For the text-containing cell, return its midpoint in (X, Y) coordinate format. 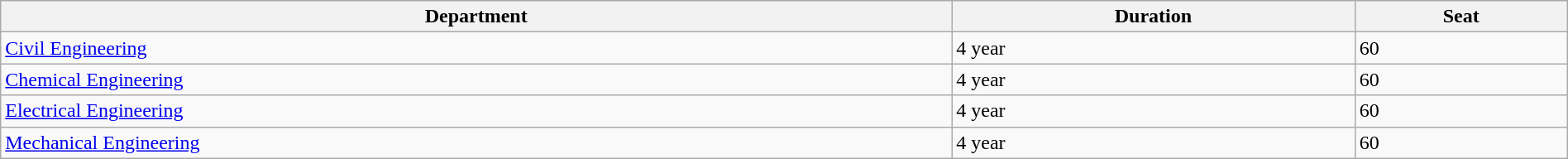
Electrical Engineering (476, 111)
Seat (1460, 17)
Duration (1153, 17)
Department (476, 17)
Chemical Engineering (476, 79)
Civil Engineering (476, 48)
Mechanical Engineering (476, 142)
